Provide the [x, y] coordinate of the cell's center where the given text is located.  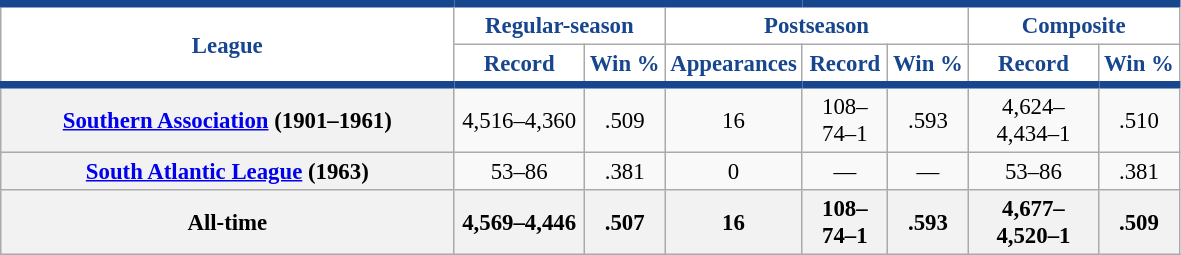
0 [734, 172]
Postseason [816, 24]
South Atlantic League (1963) [228, 172]
Appearances [734, 66]
Composite [1074, 24]
.507 [624, 222]
Southern Association (1901–1961) [228, 119]
4,624–4,434–1 [1034, 119]
4,516–4,360 [520, 119]
4,569–4,446 [520, 222]
League [228, 44]
Regular-season [560, 24]
.510 [1139, 119]
All-time [228, 222]
4,677–4,520–1 [1034, 222]
